Pinpoint the cell where the given text exists, returning its [X, Y] midpoint coordinate. 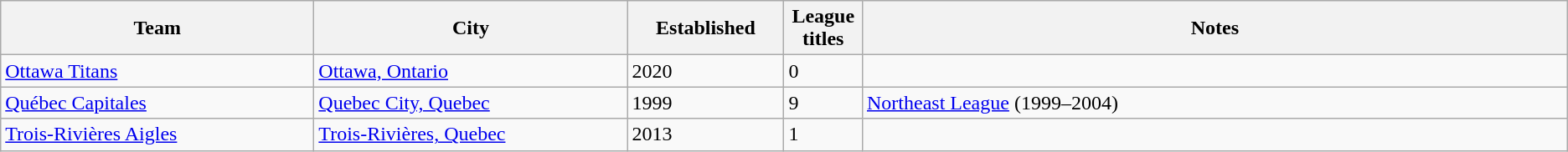
Team [157, 28]
0 [823, 71]
Quebec City, Quebec [471, 103]
Québec Capitales [157, 103]
Notes [1215, 28]
Ottawa, Ontario [471, 71]
2013 [705, 134]
Trois-Rivières Aigles [157, 134]
Established [705, 28]
1 [823, 134]
Northeast League (1999–2004) [1215, 103]
Ottawa Titans [157, 71]
9 [823, 103]
1999 [705, 103]
2020 [705, 71]
League titles [823, 28]
Trois-Rivières, Quebec [471, 134]
City [471, 28]
